Output the (x, y) coordinate of the center of the cell containing the given text.  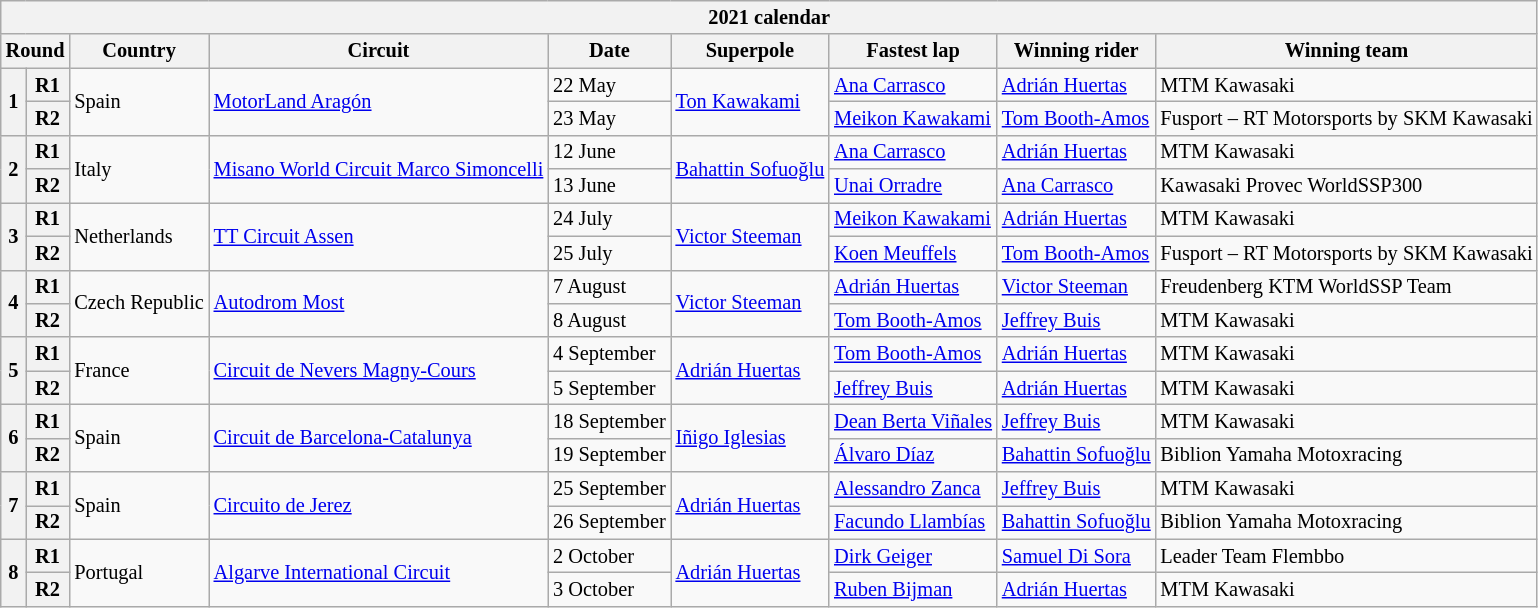
1 (14, 102)
Date (609, 51)
Czech Republic (138, 304)
Circuito de Jerez (379, 506)
Circuit de Nevers Magny-Cours (379, 370)
22 May (609, 85)
Leader Team Flembbo (1347, 556)
13 June (609, 186)
Misano World Circuit Marco Simoncelli (379, 168)
5 (14, 370)
8 August (609, 320)
Unai Orradre (913, 186)
25 July (609, 253)
Dirk Geiger (913, 556)
Kawasaki Provec WorldSSP300 (1347, 186)
Koen Meuffels (913, 253)
8 (14, 572)
6 (14, 438)
Round (36, 51)
3 (14, 236)
7 (14, 506)
Portugal (138, 572)
Samuel Di Sora (1076, 556)
Iñigo Iglesias (750, 438)
7 August (609, 287)
12 June (609, 152)
Circuit de Barcelona-Catalunya (379, 438)
Alessandro Zanca (913, 489)
Circuit (379, 51)
Freudenberg KTM WorldSSP Team (1347, 287)
2 October (609, 556)
Algarve International Circuit (379, 572)
Álvaro Díaz (913, 455)
Ruben Bijman (913, 589)
TT Circuit Assen (379, 236)
MotorLand Aragón (379, 102)
2021 calendar (770, 17)
19 September (609, 455)
4 September (609, 354)
4 (14, 304)
18 September (609, 421)
Italy (138, 168)
24 July (609, 219)
Winning team (1347, 51)
2 (14, 168)
Autodrom Most (379, 304)
3 October (609, 589)
Country (138, 51)
Dean Berta Viñales (913, 421)
Facundo Llambías (913, 522)
5 September (609, 388)
25 September (609, 489)
Superpole (750, 51)
Fastest lap (913, 51)
Ton Kawakami (750, 102)
France (138, 370)
Winning rider (1076, 51)
23 May (609, 118)
Netherlands (138, 236)
26 September (609, 522)
